Scan for the cell matching the given text and deliver its [x, y] coordinate at center. 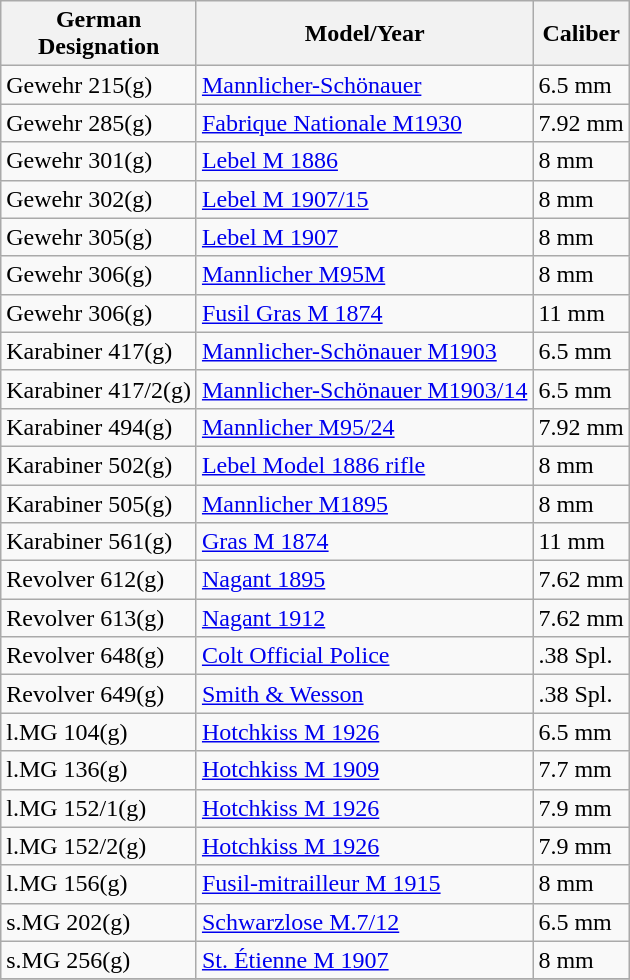
Hotchkiss M 1909 [364, 770]
s.MG 202(g) [99, 922]
Gras M 1874 [364, 542]
Revolver 613(g) [99, 618]
Karabiner 561(g) [99, 542]
Lebel M 1886 [364, 161]
Fusil-mitrailleur M 1915 [364, 884]
Mannlicher-Schönauer M1903 [364, 351]
Karabiner 502(g) [99, 465]
Fusil Gras M 1874 [364, 313]
Lebel Model 1886 rifle [364, 465]
Karabiner 505(g) [99, 503]
Nagant 1895 [364, 580]
Karabiner 494(g) [99, 427]
Revolver 648(g) [99, 656]
Gewehr 302(g) [99, 199]
Mannlicher-Schönauer [364, 85]
Gewehr 215(g) [99, 85]
Mannlicher-Schönauer M1903/14 [364, 389]
Caliber [581, 34]
Revolver 649(g) [99, 694]
l.MG 136(g) [99, 770]
Karabiner 417(g) [99, 351]
Gewehr 305(g) [99, 237]
Gewehr 285(g) [99, 123]
GermanDesignation [99, 34]
Mannlicher M95/24 [364, 427]
Smith & Wesson [364, 694]
7.7 mm [581, 770]
St. Étienne M 1907 [364, 960]
Fabrique Nationale M1930 [364, 123]
Colt Official Police [364, 656]
Mannlicher M95M [364, 275]
Gewehr 301(g) [99, 161]
l.MG 152/2(g) [99, 846]
Schwarzlose M.7/12 [364, 922]
Model/Year [364, 34]
Lebel M 1907 [364, 237]
s.MG 256(g) [99, 960]
l.MG 104(g) [99, 732]
l.MG 156(g) [99, 884]
Mannlicher M1895 [364, 503]
Revolver 612(g) [99, 580]
Nagant 1912 [364, 618]
l.MG 152/1(g) [99, 808]
Lebel M 1907/15 [364, 199]
Karabiner 417/2(g) [99, 389]
